Detect which cell encompasses the target text, then output its [x, y] center coordinate. 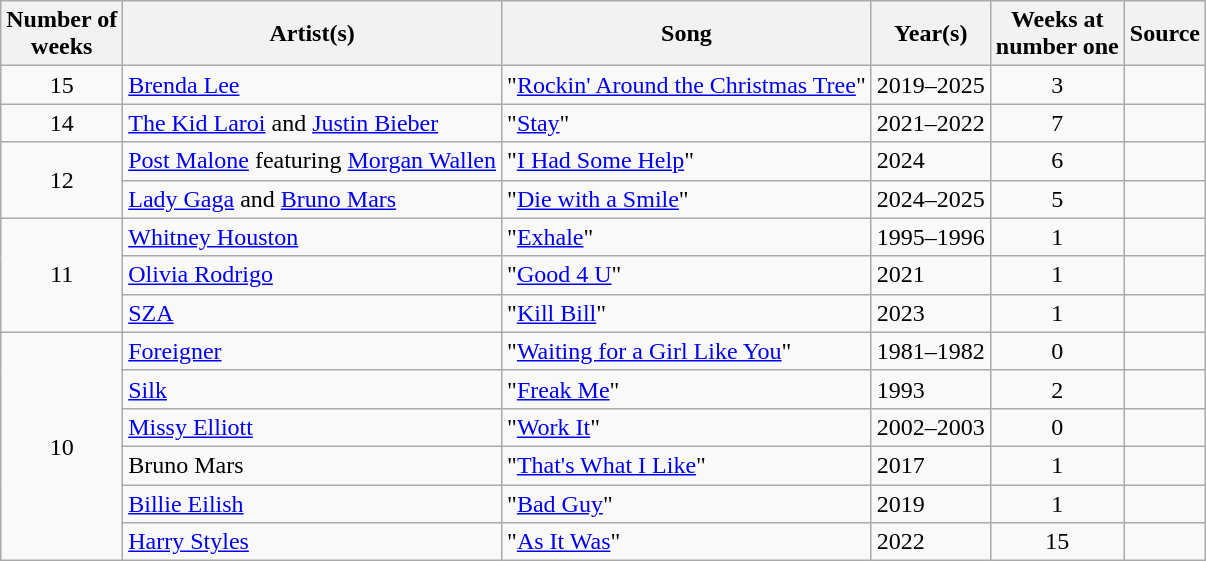
2024–2025 [930, 199]
Artist(s) [312, 34]
"That's What I Like" [687, 465]
2024 [930, 161]
Year(s) [930, 34]
14 [62, 123]
Source [1164, 34]
3 [1057, 85]
1995–1996 [930, 237]
2 [1057, 389]
"Bad Guy" [687, 503]
"As It Was" [687, 542]
7 [1057, 123]
2023 [930, 313]
2002–2003 [930, 427]
"Work It" [687, 427]
Whitney Houston [312, 237]
Olivia Rodrigo [312, 275]
SZA [312, 313]
"Die with a Smile" [687, 199]
"Rockin' Around the Christmas Tree" [687, 85]
2017 [930, 465]
"Good 4 U" [687, 275]
"Waiting for a Girl Like You" [687, 351]
2021 [930, 275]
Billie Eilish [312, 503]
"Exhale" [687, 237]
Number of weeks [62, 34]
1993 [930, 389]
11 [62, 275]
Weeks atnumber one [1057, 34]
"Stay" [687, 123]
5 [1057, 199]
Foreigner [312, 351]
Lady Gaga and Bruno Mars [312, 199]
The Kid Laroi and Justin Bieber [312, 123]
"I Had Some Help" [687, 161]
2022 [930, 542]
2021–2022 [930, 123]
"Freak Me" [687, 389]
Bruno Mars [312, 465]
Missy Elliott [312, 427]
2019–2025 [930, 85]
1981–1982 [930, 351]
12 [62, 180]
Harry Styles [312, 542]
"Kill Bill" [687, 313]
Silk [312, 389]
10 [62, 446]
Post Malone featuring Morgan Wallen [312, 161]
6 [1057, 161]
2019 [930, 503]
Song [687, 34]
Brenda Lee [312, 85]
